Pinpoint the cell where the given text exists, returning its [x, y] midpoint coordinate. 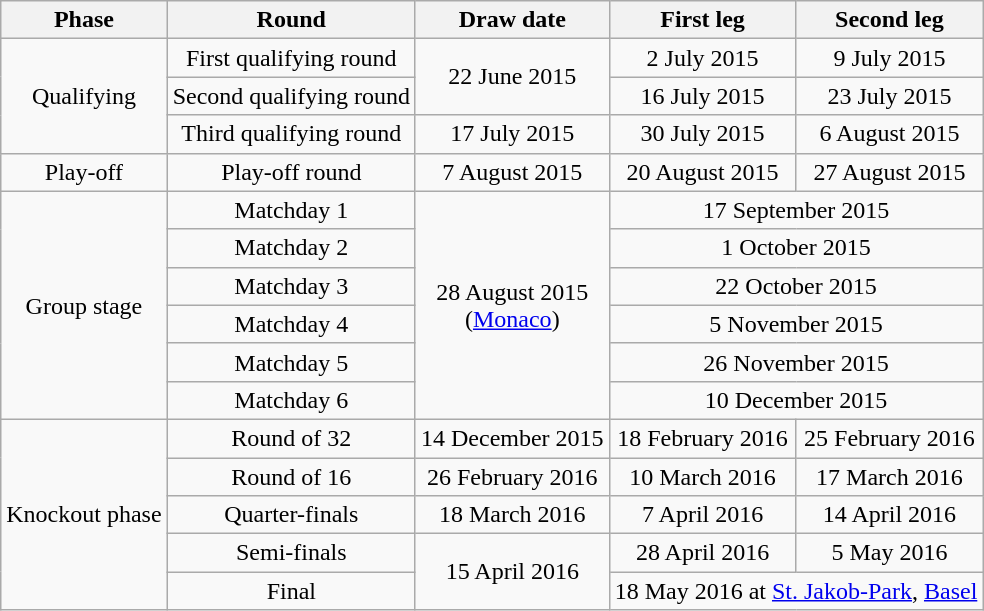
Round of 32 [291, 438]
5 November 2015 [796, 324]
25 February 2016 [890, 438]
14 April 2016 [890, 515]
Matchday 6 [291, 400]
Matchday 5 [291, 362]
2 July 2015 [702, 58]
Final [291, 591]
15 April 2016 [512, 572]
10 March 2016 [702, 477]
Phase [84, 20]
7 August 2015 [512, 172]
First qualifying round [291, 58]
Play-off [84, 172]
17 September 2015 [796, 210]
Second qualifying round [291, 96]
18 February 2016 [702, 438]
Group stage [84, 305]
17 July 2015 [512, 134]
Matchday 4 [291, 324]
30 July 2015 [702, 134]
18 May 2016 at St. Jakob-Park, Basel [796, 591]
Round [291, 20]
Draw date [512, 20]
10 December 2015 [796, 400]
26 February 2016 [512, 477]
Third qualifying round [291, 134]
17 March 2016 [890, 477]
Matchday 3 [291, 286]
23 July 2015 [890, 96]
1 October 2015 [796, 248]
22 October 2015 [796, 286]
Round of 16 [291, 477]
14 December 2015 [512, 438]
18 March 2016 [512, 515]
Matchday 2 [291, 248]
Second leg [890, 20]
28 April 2016 [702, 553]
5 May 2016 [890, 553]
22 June 2015 [512, 77]
20 August 2015 [702, 172]
Semi-finals [291, 553]
Quarter-finals [291, 515]
First leg [702, 20]
Knockout phase [84, 514]
26 November 2015 [796, 362]
27 August 2015 [890, 172]
Play-off round [291, 172]
28 August 2015(Monaco) [512, 305]
7 April 2016 [702, 515]
6 August 2015 [890, 134]
Matchday 1 [291, 210]
Qualifying [84, 96]
16 July 2015 [702, 96]
9 July 2015 [890, 58]
